Identify which cell holds the provided text, then report its (X, Y) central coordinate. 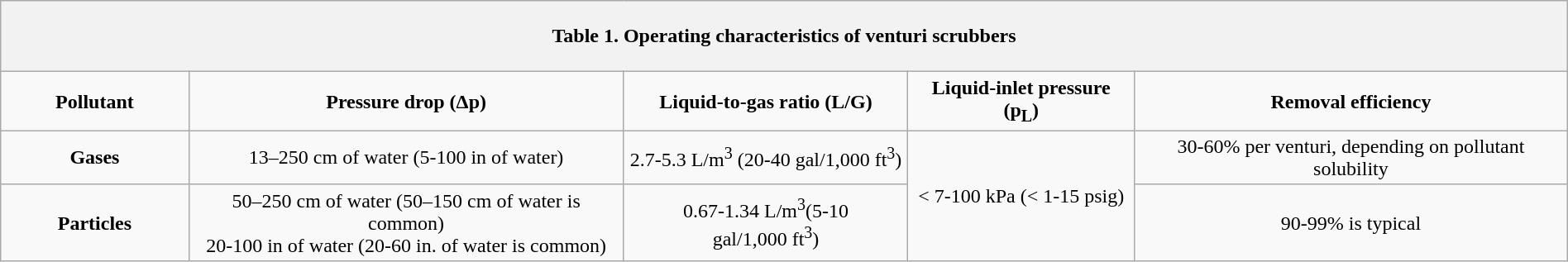
< 7-100 kPa (< 1-15 psig) (1021, 195)
13–250 cm of water (5-100 in of water) (406, 157)
50–250 cm of water (50–150 cm of water is common)20-100 in of water (20-60 in. of water is common) (406, 222)
30-60% per venturi, depending on pollutant solubility (1351, 157)
Removal efficiency (1351, 101)
2.7-5.3 L/m3 (20-40 gal/1,000 ft3) (766, 157)
Particles (94, 222)
Liquid-inlet pressure (pL) (1021, 101)
Pressure drop (Δp) (406, 101)
Gases (94, 157)
Liquid-to-gas ratio (L/G) (766, 101)
90-99% is typical (1351, 222)
Pollutant (94, 101)
0.67-1.34 L/m3(5-10 gal/1,000 ft3) (766, 222)
Table 1. Operating characteristics of venturi scrubbers (784, 36)
